Return [x, y] of the center of cell containing provided text 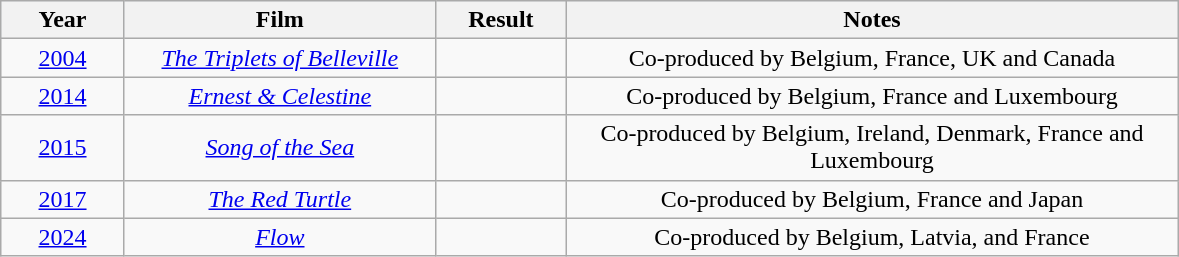
Result [500, 20]
Co-produced by Belgium, France and Japan [872, 199]
2004 [63, 58]
Ernest & Celestine [280, 96]
Film [280, 20]
The Red Turtle [280, 199]
2014 [63, 96]
Year [63, 20]
Flow [280, 237]
Co-produced by Belgium, France and Luxembourg [872, 96]
2015 [63, 148]
Song of the Sea [280, 148]
2017 [63, 199]
Notes [872, 20]
Co-produced by Belgium, France, UK and Canada [872, 58]
2024 [63, 237]
Co-produced by Belgium, Ireland, Denmark, France and Luxembourg [872, 148]
Co-produced by Belgium, Latvia, and France [872, 237]
The Triplets of Belleville [280, 58]
